Locate the cell with the specified text and output its (x, y) center coordinate. 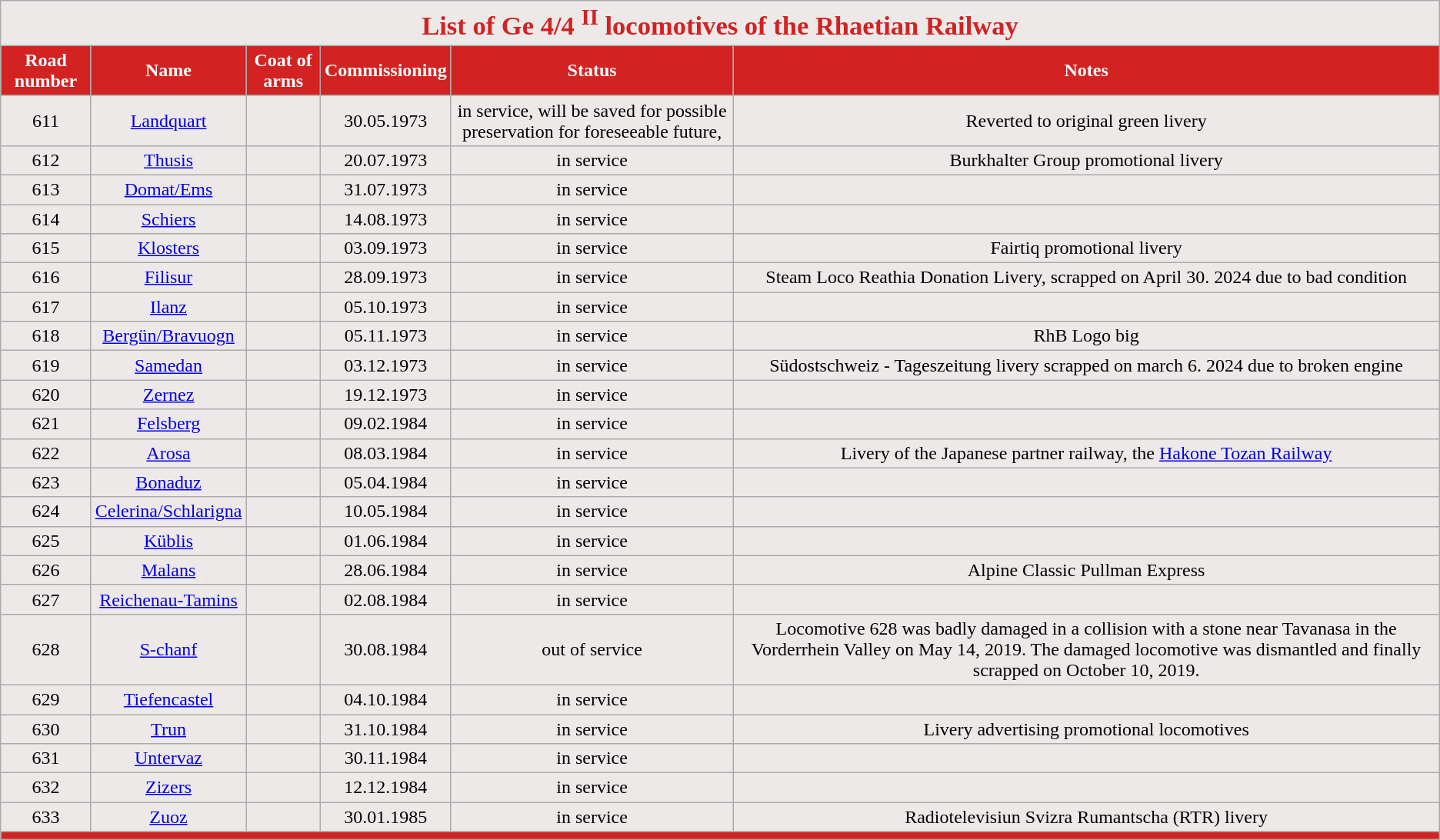
Arosa (168, 453)
Notes (1086, 71)
28.06.1984 (385, 570)
628 (46, 649)
619 (46, 365)
Klosters (168, 248)
Landquart (168, 120)
out of service (592, 649)
631 (46, 758)
621 (46, 424)
Reverted to original green livery (1086, 120)
Tiefencastel (168, 700)
614 (46, 219)
Domat/Ems (168, 190)
28.09.1973 (385, 278)
Küblis (168, 541)
616 (46, 278)
617 (46, 307)
19.12.1973 (385, 395)
Malans (168, 570)
31.10.1984 (385, 729)
633 (46, 817)
Zernez (168, 395)
Felsberg (168, 424)
627 (46, 599)
02.08.1984 (385, 599)
625 (46, 541)
14.08.1973 (385, 219)
612 (46, 160)
Steam Loco Reathia Donation Livery, scrapped on April 30. 2024 due to bad condition (1086, 278)
30.08.1984 (385, 649)
Name (168, 71)
624 (46, 512)
632 (46, 788)
RhB Logo big (1086, 336)
01.06.1984 (385, 541)
31.07.1973 (385, 190)
20.07.1973 (385, 160)
Filisur (168, 278)
Commissioning (385, 71)
S-chanf (168, 649)
09.02.1984 (385, 424)
Schiers (168, 219)
623 (46, 482)
05.04.1984 (385, 482)
10.05.1984 (385, 512)
626 (46, 570)
613 (46, 190)
611 (46, 120)
12.12.1984 (385, 788)
Samedan (168, 365)
Untervaz (168, 758)
Zuoz (168, 817)
Bonaduz (168, 482)
Status (592, 71)
in service, will be saved for possible preservation for foreseeable future, (592, 120)
620 (46, 395)
05.10.1973 (385, 307)
30.11.1984 (385, 758)
Ilanz (168, 307)
Bergün/Bravuogn (168, 336)
30.01.1985 (385, 817)
615 (46, 248)
05.11.1973 (385, 336)
Road number (46, 71)
30.05.1973 (385, 120)
630 (46, 729)
Alpine Classic Pullman Express (1086, 570)
Südostschweiz - Tageszeitung livery scrapped on march 6. 2024 due to broken engine (1086, 365)
629 (46, 700)
Zizers (168, 788)
Livery advertising promotional locomotives (1086, 729)
04.10.1984 (385, 700)
618 (46, 336)
List of Ge 4/4 II locomotives of the Rhaetian Railway (720, 23)
08.03.1984 (385, 453)
Celerina/Schlarigna (168, 512)
Coat of arms (283, 71)
Thusis (168, 160)
03.09.1973 (385, 248)
Burkhalter Group promotional livery (1086, 160)
03.12.1973 (385, 365)
Reichenau-Tamins (168, 599)
Livery of the Japanese partner railway, the Hakone Tozan Railway (1086, 453)
622 (46, 453)
Trun (168, 729)
Radiotelevisiun Svizra Rumantscha (RTR) livery (1086, 817)
Fairtiq promotional livery (1086, 248)
